Detect which cell encompasses the target text, then output its (X, Y) center coordinate. 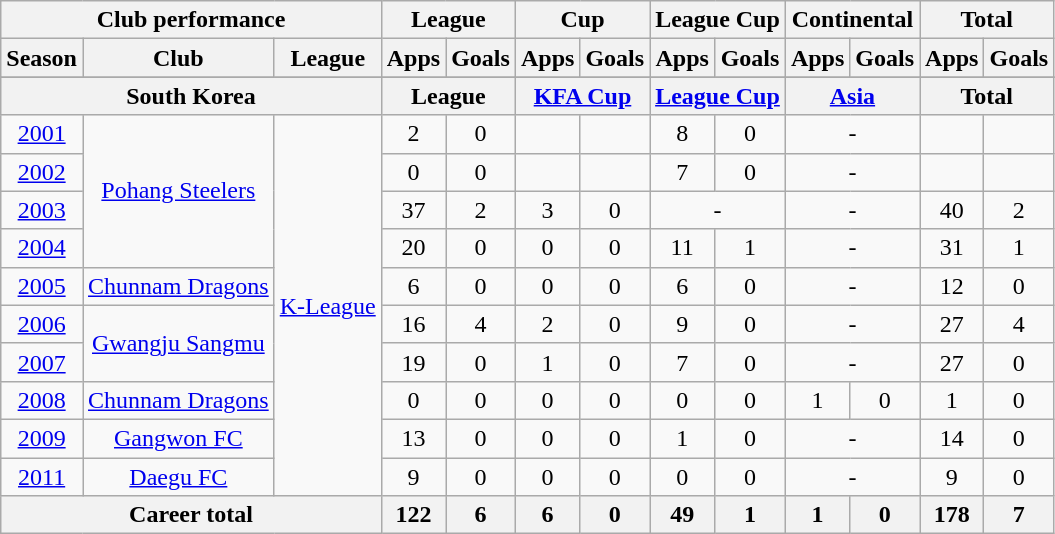
2007 (42, 362)
2002 (42, 172)
2009 (42, 438)
20 (413, 248)
K-League (328, 306)
Asia (852, 96)
Gwangju Sangmu (178, 343)
2008 (42, 400)
Daegu FC (178, 477)
Pohang Steelers (178, 191)
Gangwon FC (178, 438)
2006 (42, 324)
178 (952, 515)
31 (952, 248)
2011 (42, 477)
12 (952, 286)
Cup (582, 20)
KFA Cup (582, 96)
122 (413, 515)
Club (178, 58)
South Korea (191, 96)
19 (413, 362)
11 (682, 248)
8 (682, 134)
16 (413, 324)
3 (547, 210)
13 (413, 438)
Career total (191, 515)
49 (682, 515)
2003 (42, 210)
2005 (42, 286)
Club performance (191, 20)
40 (952, 210)
Season (42, 58)
Continental (852, 20)
14 (952, 438)
2004 (42, 248)
37 (413, 210)
2001 (42, 134)
